Return the (X, Y) coordinate for the center point of the cell that contains the specified text.  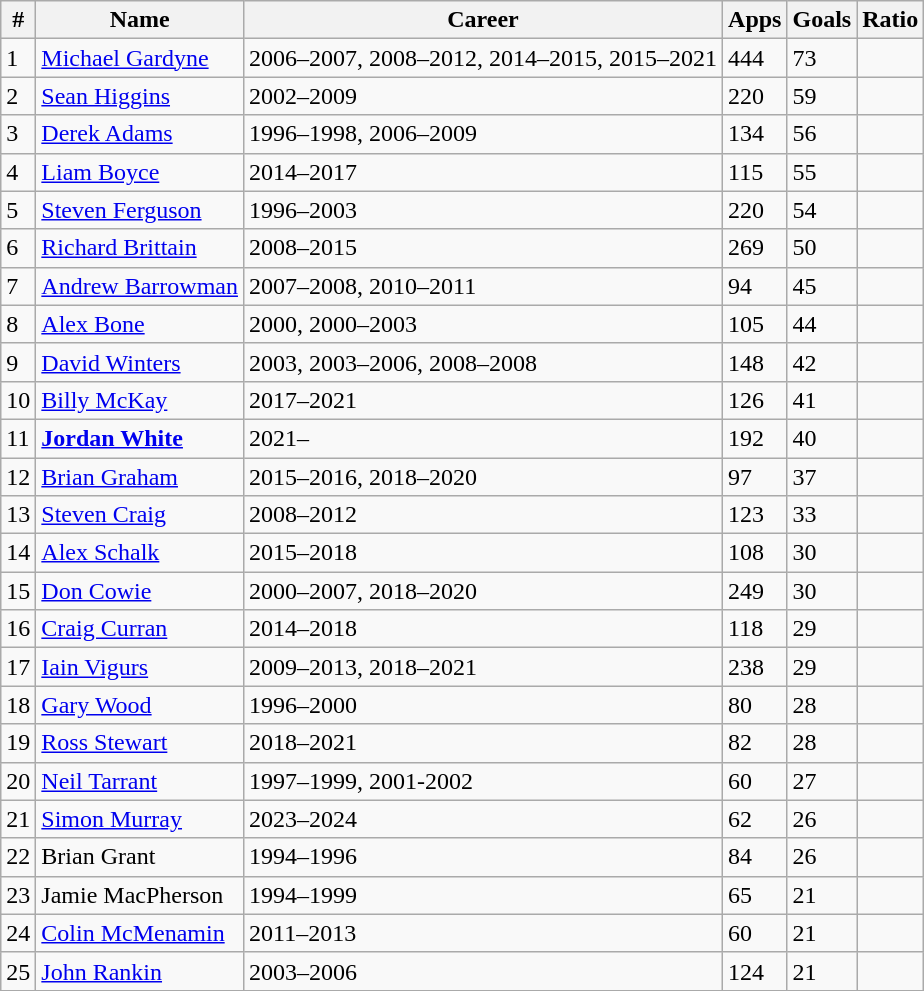
Goals (822, 20)
8 (18, 324)
Billy McKay (140, 400)
2014–2017 (482, 172)
17 (18, 667)
Brian Graham (140, 477)
Andrew Barrowman (140, 286)
Name (140, 20)
192 (755, 438)
126 (755, 400)
23 (18, 895)
2007–2008, 2010–2011 (482, 286)
249 (755, 591)
Liam Boyce (140, 172)
18 (18, 705)
2008–2012 (482, 515)
14 (18, 553)
2 (18, 96)
73 (822, 58)
1996–2000 (482, 705)
Derek Adams (140, 134)
20 (18, 781)
238 (755, 667)
54 (822, 210)
59 (822, 96)
7 (18, 286)
3 (18, 134)
134 (755, 134)
16 (18, 629)
Richard Brittain (140, 248)
2017–2021 (482, 400)
2021– (482, 438)
Brian Grant (140, 857)
Steven Craig (140, 515)
1994–1999 (482, 895)
41 (822, 400)
2009–2013, 2018–2021 (482, 667)
27 (822, 781)
2015–2016, 2018–2020 (482, 477)
50 (822, 248)
80 (755, 705)
1997–1999, 2001-2002 (482, 781)
62 (755, 819)
97 (755, 477)
65 (755, 895)
37 (822, 477)
# (18, 20)
2000–2007, 2018–2020 (482, 591)
15 (18, 591)
1996–2003 (482, 210)
33 (822, 515)
24 (18, 933)
11 (18, 438)
40 (822, 438)
124 (755, 971)
2023–2024 (482, 819)
94 (755, 286)
Gary Wood (140, 705)
269 (755, 248)
2006–2007, 2008–2012, 2014–2015, 2015–2021 (482, 58)
Alex Schalk (140, 553)
105 (755, 324)
2008–2015 (482, 248)
Michael Gardyne (140, 58)
Alex Bone (140, 324)
12 (18, 477)
Colin McMenamin (140, 933)
2000, 2000–2003 (482, 324)
John Rankin (140, 971)
Don Cowie (140, 591)
148 (755, 362)
Neil Tarrant (140, 781)
Simon Murray (140, 819)
Ross Stewart (140, 743)
Jordan White (140, 438)
2002–2009 (482, 96)
1996–1998, 2006–2009 (482, 134)
6 (18, 248)
55 (822, 172)
19 (18, 743)
44 (822, 324)
Ratio (890, 20)
2003–2006 (482, 971)
9 (18, 362)
Jamie MacPherson (140, 895)
2011–2013 (482, 933)
2014–2018 (482, 629)
82 (755, 743)
118 (755, 629)
5 (18, 210)
Sean Higgins (140, 96)
13 (18, 515)
Iain Vigurs (140, 667)
25 (18, 971)
Apps (755, 20)
1994–1996 (482, 857)
4 (18, 172)
David Winters (140, 362)
10 (18, 400)
2018–2021 (482, 743)
56 (822, 134)
108 (755, 553)
115 (755, 172)
42 (822, 362)
Craig Curran (140, 629)
84 (755, 857)
2003, 2003–2006, 2008–2008 (482, 362)
45 (822, 286)
Career (482, 20)
1 (18, 58)
123 (755, 515)
444 (755, 58)
22 (18, 857)
2015–2018 (482, 553)
Steven Ferguson (140, 210)
